Search for the cell housing the specified text and yield its (x, y) center coordinate. 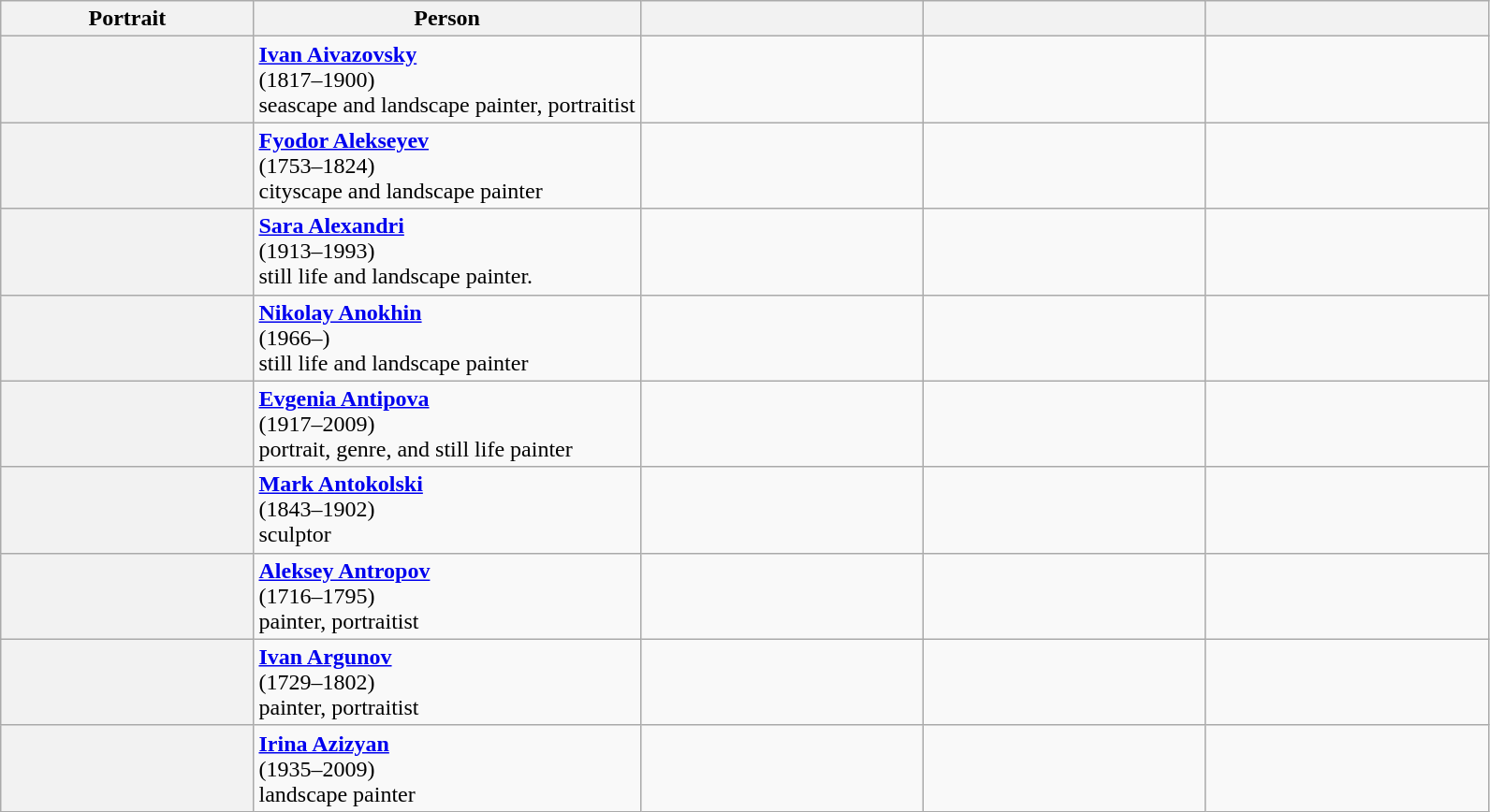
Portrait (127, 19)
Sara Alexandri(1913–1993) still life and landscape painter. (447, 252)
Mark Antokolski (1843–1902)sculptor (447, 510)
Fyodor Alekseyev (1753–1824) cityscape and landscape painter (447, 166)
Evgenia Antipova (1917–2009) portrait, genre, and still life painter (447, 424)
Irina Azizyan (1935–2009) landscape painter (447, 768)
Ivan Aivazovsky(1817–1900) seascape and landscape painter, portraitist (447, 80)
Ivan Argunov (1729–1802)painter, portraitist (447, 682)
Aleksey Antropov (1716–1795) painter, portraitist (447, 596)
Person (447, 19)
Nikolay Anokhin (1966–) still life and landscape painter (447, 338)
